Search for the cell housing the specified text and yield its (X, Y) center coordinate. 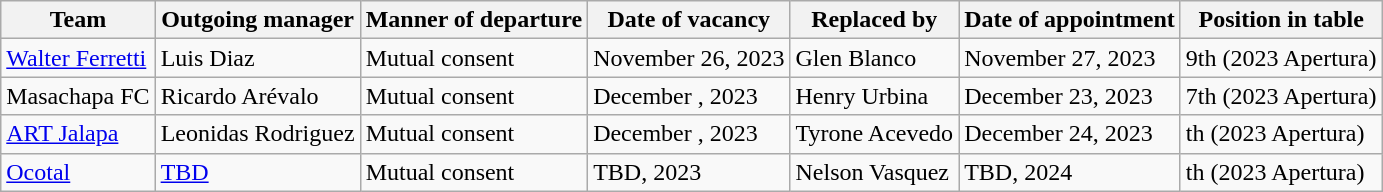
Manner of departure (474, 20)
Outgoing manager (258, 20)
TBD, 2023 (689, 172)
Date of vacancy (689, 20)
TBD (258, 172)
December 24, 2023 (1070, 134)
Ocotal (78, 172)
December 23, 2023 (1070, 96)
Masachapa FC (78, 96)
Luis Diaz (258, 58)
9th (2023 Apertura) (1281, 58)
Replaced by (874, 20)
Team (78, 20)
TBD, 2024 (1070, 172)
Date of appointment (1070, 20)
November 26, 2023 (689, 58)
7th (2023 Apertura) (1281, 96)
Nelson Vasquez (874, 172)
ART Jalapa (78, 134)
Tyrone Acevedo (874, 134)
Position in table (1281, 20)
Ricardo Arévalo (258, 96)
Walter Ferretti (78, 58)
November 27, 2023 (1070, 58)
Leonidas Rodriguez (258, 134)
Henry Urbina (874, 96)
Glen Blanco (874, 58)
